Output the (X, Y) coordinate of the center of the cell containing the given text.  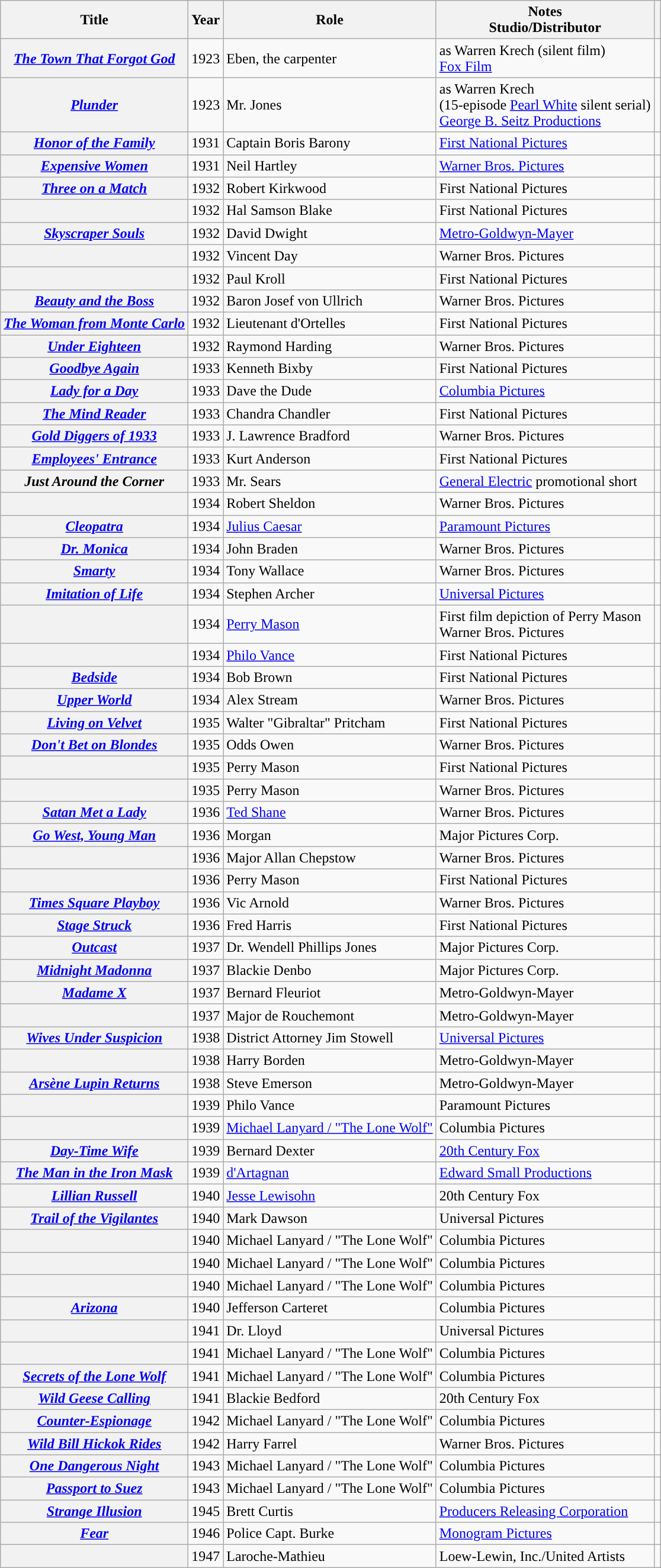
Wild Geese Calling (95, 1398)
Bernard Fleuriot (330, 993)
Gold Diggers of 1933 (95, 436)
Laroche-Mathieu (330, 1556)
Steve Emerson (330, 1083)
Harry Borden (330, 1060)
The Woman from Monte Carlo (95, 323)
The Man in the Iron Mask (95, 1173)
Arizona (95, 1308)
d'Artagnan (330, 1173)
Bernard Dexter (330, 1151)
Walter "Gibraltar" Pritcham (330, 723)
Smarty (95, 571)
Neil Hartley (330, 166)
Raymond Harding (330, 346)
Bob Brown (330, 677)
Dave the Dude (330, 391)
Brett Curtis (330, 1511)
Mr. Jones (330, 105)
Fred Harris (330, 925)
John Braden (330, 549)
Edward Small Productions (545, 1173)
Robert Sheldon (330, 504)
Harry Farrel (330, 1444)
Arsène Lupin Returns (95, 1083)
Monogram Pictures (545, 1534)
1945 (206, 1511)
Mr. Sears (330, 481)
General Electric promotional short (545, 481)
Stephen Archer (330, 594)
Living on Velvet (95, 723)
Skyscraper Souls (95, 233)
Upper World (95, 700)
District Attorney Jim Stowell (330, 1038)
Expensive Women (95, 166)
Blackie Bedford (330, 1398)
Blackie Denbo (330, 970)
Passport to Suez (95, 1489)
1947 (206, 1556)
Strange Illusion (95, 1511)
Odds Owen (330, 745)
Cleopatra (95, 526)
Secrets of the Lone Wolf (95, 1376)
Vic Arnold (330, 903)
as Warren Krech(15-episode Pearl White silent serial)George B. Seitz Productions (545, 105)
Kurt Anderson (330, 459)
Day-Time Wife (95, 1151)
Jesse Lewisohn (330, 1196)
First film depiction of Perry MasonWarner Bros. Pictures (545, 624)
Dr. Wendell Phillips Jones (330, 948)
NotesStudio/Distributor (545, 20)
Robert Kirkwood (330, 188)
Role (330, 20)
The Town That Forgot God (95, 58)
Trail of the Vigilantes (95, 1218)
Imitation of Life (95, 594)
Midnight Madonna (95, 970)
Honor of the Family (95, 143)
Dr. Monica (95, 549)
One Dangerous Night (95, 1466)
Dr. Lloyd (330, 1331)
Chandra Chandler (330, 414)
Times Square Playboy (95, 903)
Beauty and the Boss (95, 301)
Loew-Lewin, Inc./United Artists (545, 1556)
Satan Met a Lady (95, 813)
Alex Stream (330, 700)
Title (95, 20)
Employees' Entrance (95, 459)
Fear (95, 1534)
Kenneth Bixby (330, 369)
Vincent Day (330, 256)
Hal Samson Blake (330, 211)
Wives Under Suspicion (95, 1038)
Police Capt. Burke (330, 1534)
Paul Kroll (330, 278)
Go West, Young Man (95, 835)
Under Eighteen (95, 346)
as Warren Krech (silent film)Fox Film (545, 58)
Lieutenant d'Ortelles (330, 323)
The Mind Reader (95, 414)
David Dwight (330, 233)
Counter-Espionage (95, 1421)
Bedside (95, 677)
Lillian Russell (95, 1196)
Baron Josef von Ullrich (330, 301)
Goodbye Again (95, 369)
Captain Boris Barony (330, 143)
Three on a Match (95, 188)
Madame X (95, 993)
Don't Bet on Blondes (95, 745)
Julius Caesar (330, 526)
Plunder (95, 105)
Stage Struck (95, 925)
Year (206, 20)
Outcast (95, 948)
Tony Wallace (330, 571)
Wild Bill Hickok Rides (95, 1444)
Mark Dawson (330, 1218)
Lady for a Day (95, 391)
1946 (206, 1534)
Morgan (330, 835)
Major de Rouchemont (330, 1015)
Jefferson Carteret (330, 1308)
Eben, the carpenter (330, 58)
J. Lawrence Bradford (330, 436)
Producers Releasing Corporation (545, 1511)
Ted Shane (330, 813)
Just Around the Corner (95, 481)
Major Allan Chepstow (330, 858)
